Search for the cell housing the specified text and yield its (X, Y) center coordinate. 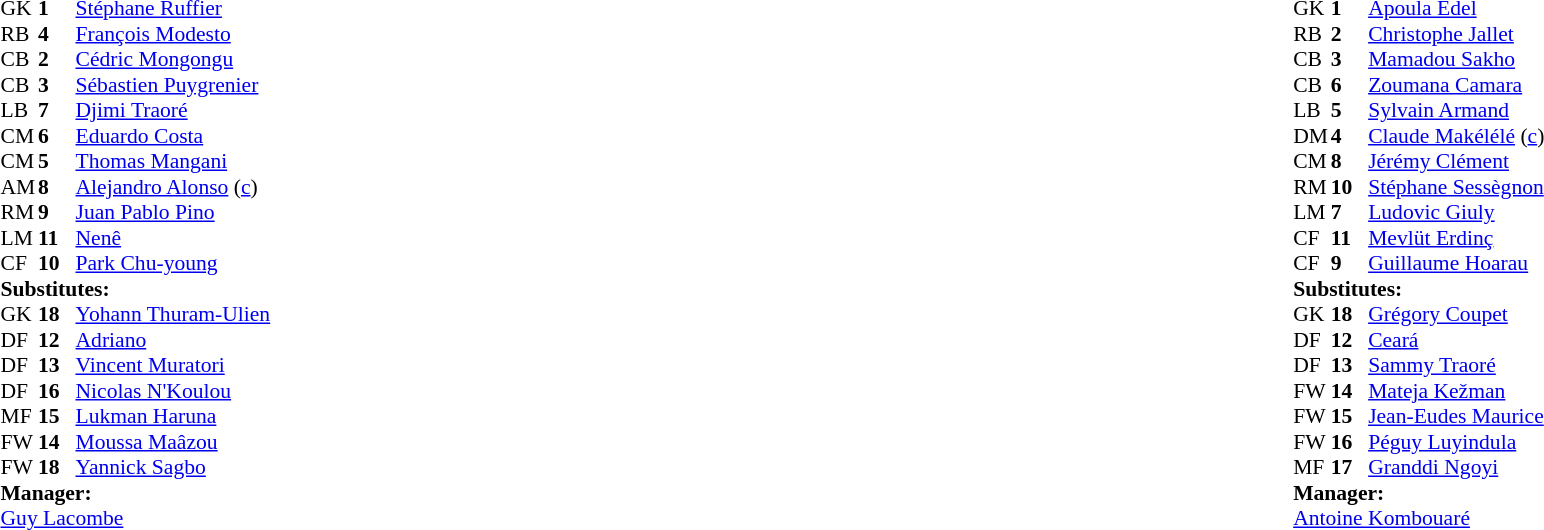
Guillaume Hoarau (1456, 263)
Sébastien Puygrenier (174, 85)
Christophe Jallet (1456, 34)
Djimi Traoré (174, 111)
Lukman Haruna (174, 417)
Juan Pablo Pino (174, 213)
Grégory Coupet (1456, 315)
Mamadou Sakho (1456, 59)
Yohann Thuram-Ulien (174, 315)
Jérémy Clément (1456, 161)
AM (19, 187)
Zoumana Camara (1456, 85)
Thomas Mangani (174, 161)
Sylvain Armand (1456, 111)
Vincent Muratori (174, 365)
Yannick Sagbo (174, 467)
DM (1312, 136)
Ceará (1456, 340)
Jean-Eudes Maurice (1456, 417)
Granddi Ngoyi (1456, 467)
Nicolas N'Koulou (174, 391)
Sammy Traoré (1456, 365)
Péguy Luyindula (1456, 442)
Alejandro Alonso (c) (174, 187)
Moussa Maâzou (174, 442)
Claude Makélélé (c) (1456, 136)
Mateja Kežman (1456, 391)
Park Chu-young (174, 263)
Mevlüt Erdinç (1456, 238)
Stéphane Sessègnon (1456, 187)
Cédric Mongongu (174, 59)
Ludovic Giuly (1456, 213)
Adriano (174, 340)
François Modesto (174, 34)
Nenê (174, 238)
17 (1350, 467)
Eduardo Costa (174, 136)
